Output the [X, Y] coordinate of the center of the cell containing the given text.  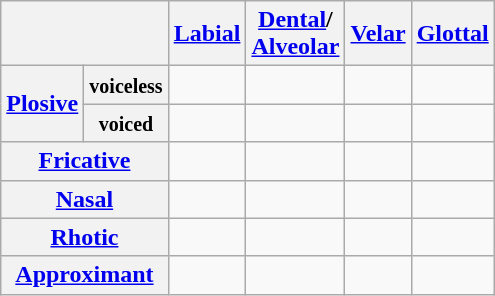
Labial [207, 34]
voiced [126, 123]
Plosive [42, 104]
Glottal [452, 34]
Approximant [84, 275]
Rhotic [84, 237]
Nasal [84, 199]
Dental/Alveolar [296, 34]
Velar [378, 34]
voiceless [126, 85]
Fricative [84, 161]
